Identify which cell holds the provided text, then report its (x, y) central coordinate. 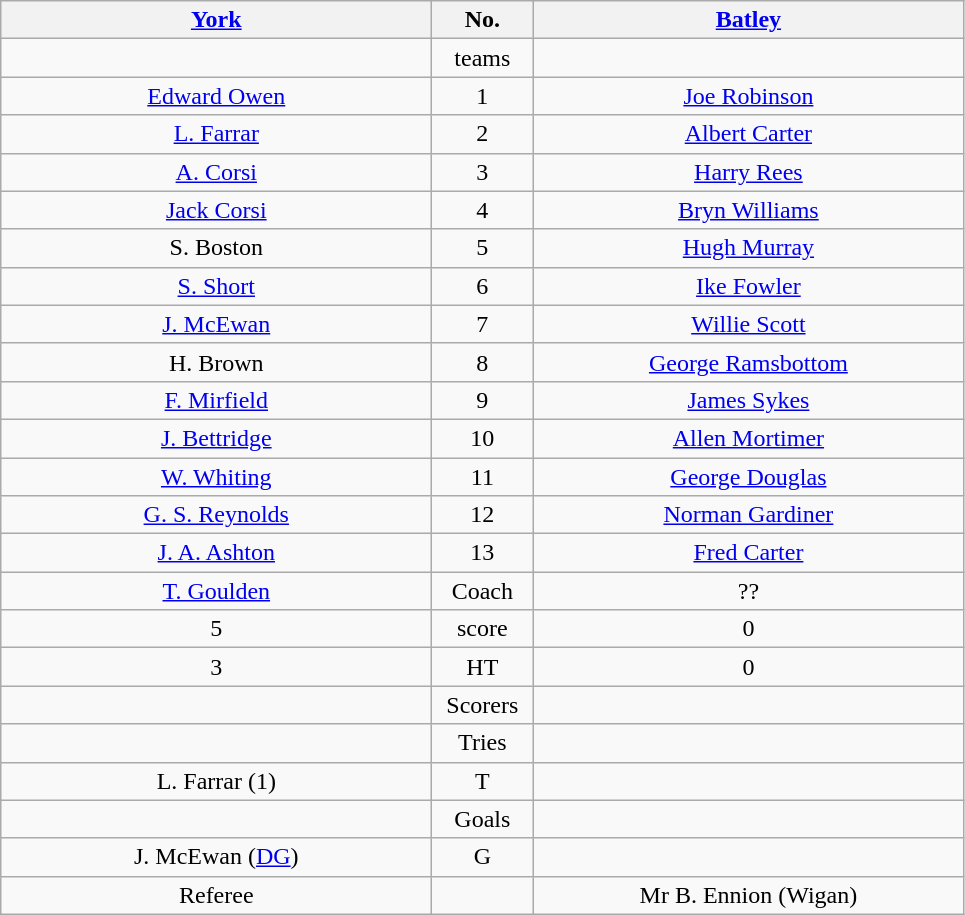
W. Whiting (216, 477)
Ike Fowler (748, 286)
George Douglas (748, 477)
1 (482, 96)
Bryn Williams (748, 210)
10 (482, 438)
George Ramsbottom (748, 362)
G. S. Reynolds (216, 515)
Joe Robinson (748, 96)
HT (482, 667)
Hugh Murray (748, 248)
S. Short (216, 286)
Referee (216, 895)
7 (482, 324)
J. McEwan (216, 324)
No. (482, 20)
score (482, 629)
13 (482, 553)
H. Brown (216, 362)
4 (482, 210)
J. A. Ashton (216, 553)
A. Corsi (216, 172)
Albert Carter (748, 134)
teams (482, 58)
J. Bettridge (216, 438)
Harry Rees (748, 172)
?? (748, 591)
Fred Carter (748, 553)
York (216, 20)
8 (482, 362)
6 (482, 286)
Jack Corsi (216, 210)
9 (482, 400)
James Sykes (748, 400)
L. Farrar (1) (216, 781)
T (482, 781)
2 (482, 134)
Coach (482, 591)
G (482, 857)
Edward Owen (216, 96)
Willie Scott (748, 324)
12 (482, 515)
Batley (748, 20)
Norman Gardiner (748, 515)
Goals (482, 819)
Tries (482, 743)
F. Mirfield (216, 400)
S. Boston (216, 248)
T. Goulden (216, 591)
Scorers (482, 705)
Mr B. Ennion (Wigan) (748, 895)
J. McEwan (DG) (216, 857)
11 (482, 477)
L. Farrar (216, 134)
Allen Mortimer (748, 438)
